Provide the [X, Y] coordinate of the cell's center where the given text is located.  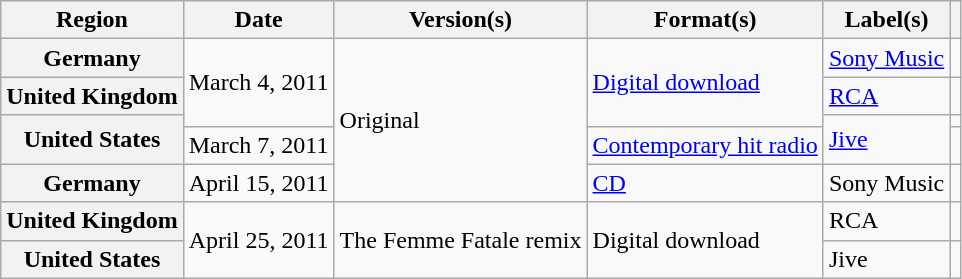
Region [92, 20]
Version(s) [460, 20]
March 7, 2011 [258, 145]
March 4, 2011 [258, 82]
Contemporary hit radio [705, 145]
April 25, 2011 [258, 240]
Original [460, 120]
Format(s) [705, 20]
CD [705, 183]
Date [258, 20]
Label(s) [886, 20]
April 15, 2011 [258, 183]
The Femme Fatale remix [460, 240]
